Output the (X, Y) coordinate of the center of the cell containing the given text.  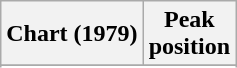
Peakposition (189, 34)
Chart (1979) (72, 34)
